Scan for the cell matching the given text and deliver its (X, Y) coordinate at center. 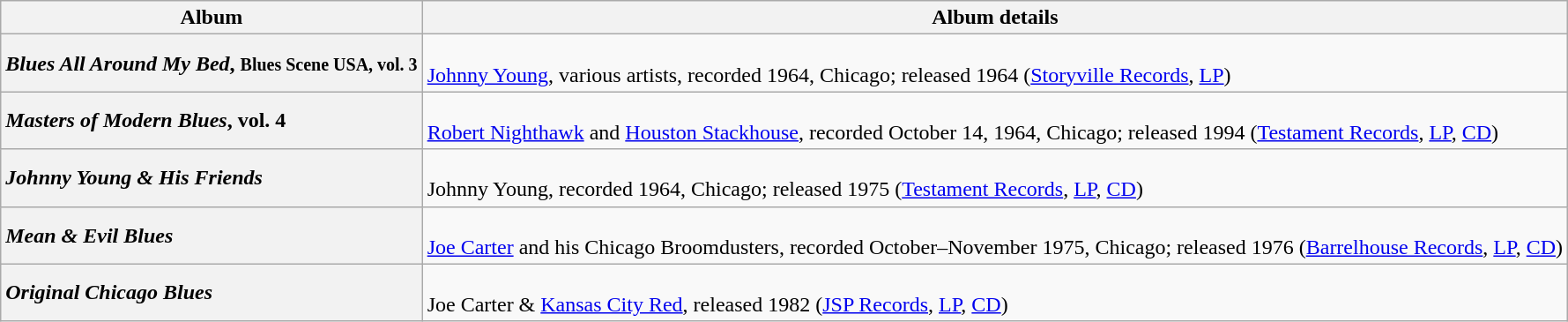
Masters of Modern Blues, vol. 4 (212, 120)
Original Chicago Blues (212, 293)
Blues All Around My Bed, Blues Scene USA, vol. 3 (212, 64)
Robert Nighthawk and Houston Stackhouse, recorded October 14, 1964, Chicago; released 1994 (Testament Records, LP, CD) (994, 120)
Johnny Young & His Friends (212, 178)
Joe Carter and his Chicago Broomdusters, recorded October–November 1975, Chicago; released 1976 (Barrelhouse Records, LP, CD) (994, 235)
Album details (994, 18)
Johnny Young, recorded 1964, Chicago; released 1975 (Testament Records, LP, CD) (994, 178)
Johnny Young, various artists, recorded 1964, Chicago; released 1964 (Storyville Records, LP) (994, 64)
Album (212, 18)
Joe Carter & Kansas City Red, released 1982 (JSP Records, LP, CD) (994, 293)
Mean & Evil Blues (212, 235)
